Detect which cell encompasses the target text, then output its [x, y] center coordinate. 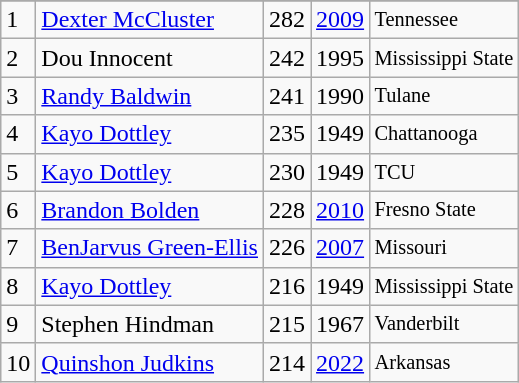
Arkansas [444, 362]
Brandon Bolden [150, 210]
214 [286, 362]
241 [286, 96]
9 [18, 324]
215 [286, 324]
2022 [340, 362]
Chattanooga [444, 134]
TCU [444, 172]
Tulane [444, 96]
2 [18, 58]
2009 [340, 20]
1990 [340, 96]
Stephen Hindman [150, 324]
235 [286, 134]
Quinshon Judkins [150, 362]
BenJarvus Green-Ellis [150, 248]
5 [18, 172]
Dexter McCluster [150, 20]
216 [286, 286]
Dou Innocent [150, 58]
226 [286, 248]
4 [18, 134]
3 [18, 96]
Vanderbilt [444, 324]
Randy Baldwin [150, 96]
242 [286, 58]
Fresno State [444, 210]
8 [18, 286]
10 [18, 362]
228 [286, 210]
1967 [340, 324]
230 [286, 172]
Missouri [444, 248]
1 [18, 20]
Tennessee [444, 20]
1995 [340, 58]
7 [18, 248]
2010 [340, 210]
2007 [340, 248]
282 [286, 20]
6 [18, 210]
